Search for the cell housing the specified text and yield its [x, y] center coordinate. 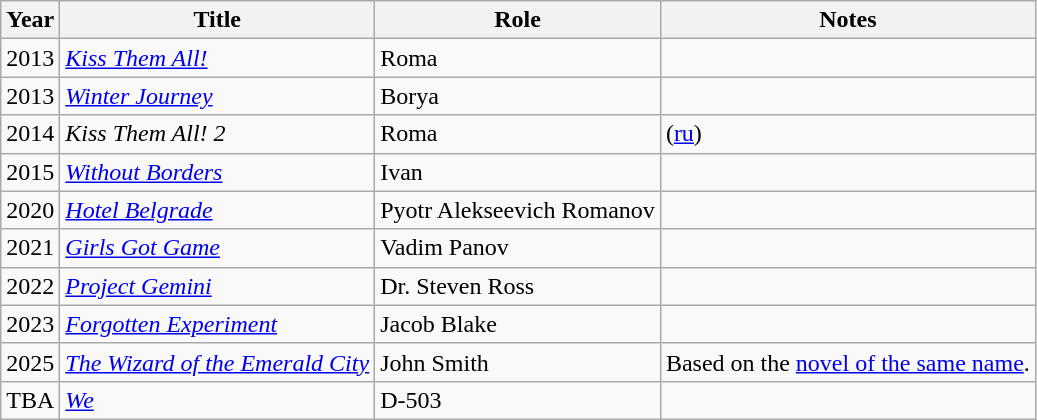
Jacob Blake [518, 324]
TBA [30, 400]
2020 [30, 210]
2023 [30, 324]
Forgotten Experiment [218, 324]
Project Gemini [218, 286]
Pyotr Alekseevich Romanov [518, 210]
2015 [30, 172]
John Smith [518, 362]
The Wizard of the Emerald City [218, 362]
We [218, 400]
Winter Journey [218, 96]
Kiss Them All! [218, 58]
Without Borders [218, 172]
Borya [518, 96]
Kiss Them All! 2 [218, 134]
(ru) [848, 134]
Girls Got Game [218, 248]
Title [218, 20]
Ivan [518, 172]
2025 [30, 362]
Hotel Belgrade [218, 210]
Notes [848, 20]
Vadim Panov [518, 248]
2021 [30, 248]
Year [30, 20]
Role [518, 20]
D-503 [518, 400]
Dr. Steven Ross [518, 286]
2022 [30, 286]
2014 [30, 134]
Based on the novel of the same name. [848, 362]
